Find where the given text appears and provide that cell's center as [X, Y] coordinate. 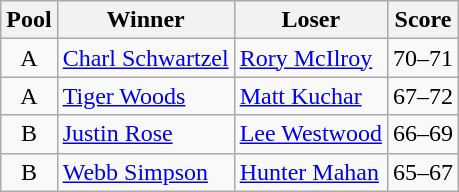
67–72 [422, 96]
Rory McIlroy [310, 58]
Score [422, 20]
66–69 [422, 134]
Charl Schwartzel [146, 58]
Hunter Mahan [310, 172]
Matt Kuchar [310, 96]
65–67 [422, 172]
Winner [146, 20]
Webb Simpson [146, 172]
70–71 [422, 58]
Justin Rose [146, 134]
Pool [29, 20]
Loser [310, 20]
Tiger Woods [146, 96]
Lee Westwood [310, 134]
